Pinpoint the cell where the given text exists, returning its [x, y] midpoint coordinate. 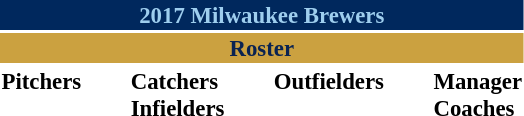
2017 Milwaukee Brewers [262, 15]
Roster [262, 48]
